Pinpoint the cell where the given text exists, returning its [x, y] midpoint coordinate. 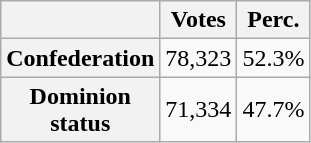
78,323 [198, 58]
52.3% [274, 58]
47.7% [274, 110]
Dominion status [80, 110]
71,334 [198, 110]
Perc. [274, 20]
Votes [198, 20]
Confederation [80, 58]
